For the text-containing cell, return its midpoint in [X, Y] coordinate format. 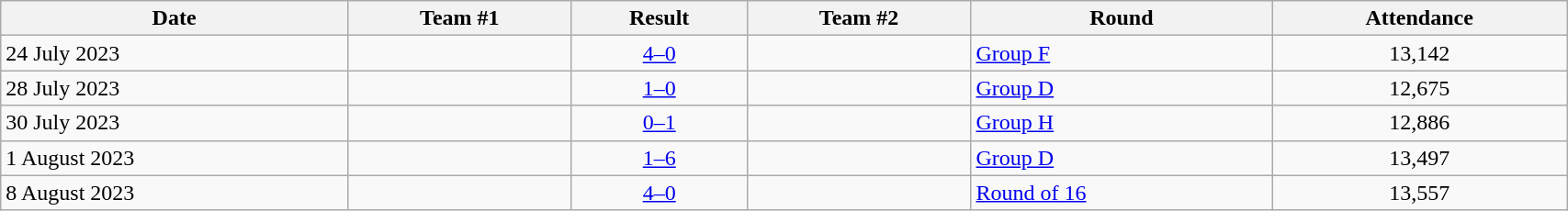
13,142 [1420, 53]
8 August 2023 [175, 193]
Round [1122, 18]
Team #2 [859, 18]
24 July 2023 [175, 53]
13,557 [1420, 193]
0–1 [660, 123]
Round of 16 [1122, 193]
Group H [1122, 123]
Team #1 [459, 18]
Result [660, 18]
1 August 2023 [175, 158]
12,675 [1420, 88]
30 July 2023 [175, 123]
Attendance [1420, 18]
13,497 [1420, 158]
1–0 [660, 88]
28 July 2023 [175, 88]
12,886 [1420, 123]
1–6 [660, 158]
Date [175, 18]
Group F [1122, 53]
